Extract the [x, y] coordinate from the center of the cell holding the provided text.  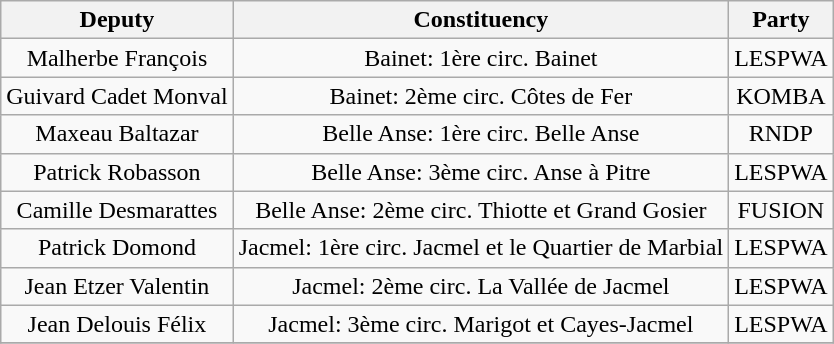
Jean Delouis Félix [117, 324]
Jean Etzer Valentin [117, 286]
Bainet: 1ère circ. Bainet [480, 58]
Malherbe François [117, 58]
Bainet: 2ème circ. Côtes de Fer [480, 96]
Camille Desmarattes [117, 210]
Guivard Cadet Monval [117, 96]
FUSION [781, 210]
Constituency [480, 20]
Deputy [117, 20]
Patrick Robasson [117, 172]
RNDP [781, 134]
Jacmel: 3ème circ. Marigot et Cayes-Jacmel [480, 324]
Belle Anse: 1ère circ. Belle Anse [480, 134]
KOMBA [781, 96]
Belle Anse: 3ème circ. Anse à Pitre [480, 172]
Party [781, 20]
Jacmel: 2ème circ. La Vallée de Jacmel [480, 286]
Maxeau Baltazar [117, 134]
Jacmel: 1ère circ. Jacmel et le Quartier de Marbial [480, 248]
Belle Anse: 2ème circ. Thiotte et Grand Gosier [480, 210]
Patrick Domond [117, 248]
